Return [X, Y] of the center of cell containing provided text 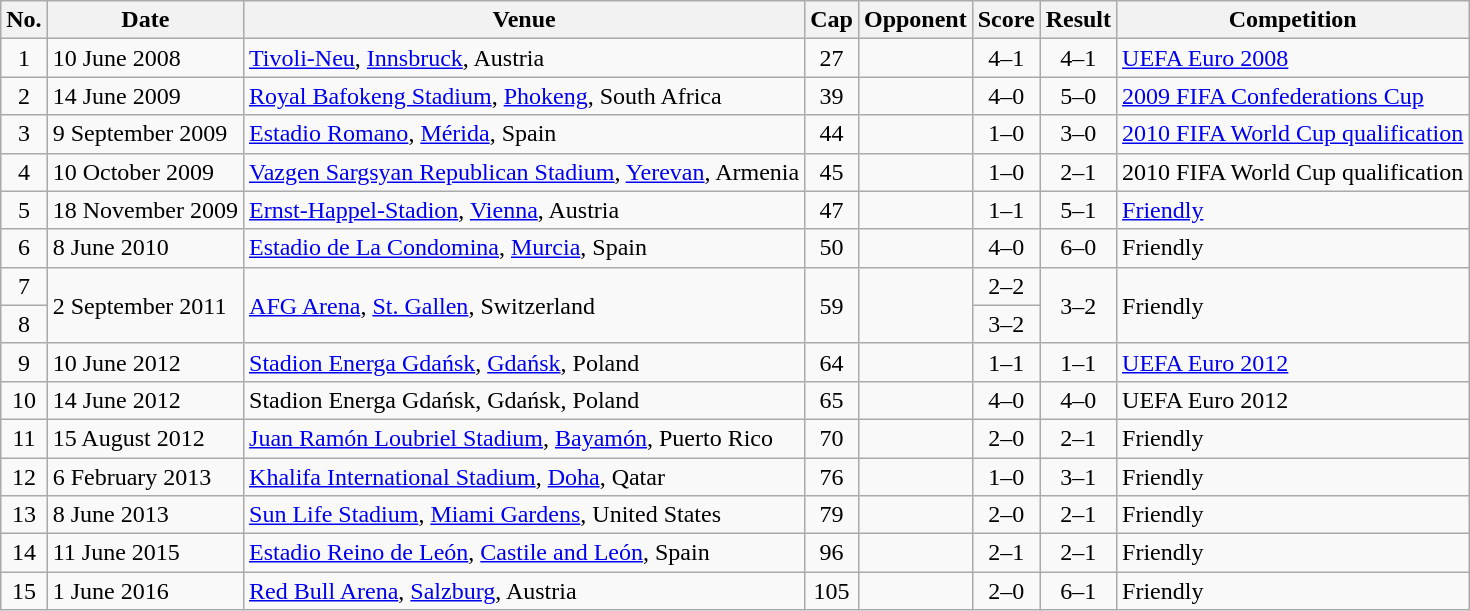
Tivoli-Neu, Innsbruck, Austria [524, 58]
64 [832, 362]
65 [832, 400]
105 [832, 591]
5 [24, 210]
Estadio Romano, Mérida, Spain [524, 134]
UEFA Euro 2008 [1293, 58]
2009 FIFA Confederations Cup [1293, 96]
5–0 [1078, 96]
Vazgen Sargsyan Republican Stadium, Yerevan, Armenia [524, 172]
79 [832, 515]
15 August 2012 [145, 438]
AFG Arena, St. Gallen, Switzerland [524, 305]
8 June 2013 [145, 515]
Sun Life Stadium, Miami Gardens, United States [524, 515]
2–2 [1006, 286]
Venue [524, 20]
47 [832, 210]
9 September 2009 [145, 134]
3–1 [1078, 477]
Estadio de La Condomina, Murcia, Spain [524, 248]
4 [24, 172]
39 [832, 96]
10 October 2009 [145, 172]
45 [832, 172]
76 [832, 477]
Competition [1293, 20]
3–0 [1078, 134]
Score [1006, 20]
1 June 2016 [145, 591]
6 February 2013 [145, 477]
6–0 [1078, 248]
10 June 2008 [145, 58]
Estadio Reino de León, Castile and León, Spain [524, 553]
44 [832, 134]
18 November 2009 [145, 210]
Red Bull Arena, Salzburg, Austria [524, 591]
14 [24, 553]
70 [832, 438]
2 September 2011 [145, 305]
10 [24, 400]
2 [24, 96]
6–1 [1078, 591]
Date [145, 20]
Royal Bafokeng Stadium, Phokeng, South Africa [524, 96]
Cap [832, 20]
Result [1078, 20]
59 [832, 305]
10 June 2012 [145, 362]
9 [24, 362]
8 June 2010 [145, 248]
1 [24, 58]
Ernst-Happel-Stadion, Vienna, Austria [524, 210]
13 [24, 515]
6 [24, 248]
7 [24, 286]
15 [24, 591]
5–1 [1078, 210]
96 [832, 553]
Khalifa International Stadium, Doha, Qatar [524, 477]
Opponent [915, 20]
11 [24, 438]
No. [24, 20]
12 [24, 477]
8 [24, 324]
14 June 2009 [145, 96]
50 [832, 248]
27 [832, 58]
14 June 2012 [145, 400]
11 June 2015 [145, 553]
Juan Ramón Loubriel Stadium, Bayamón, Puerto Rico [524, 438]
3 [24, 134]
